Locate the cell with the specified text and output its (x, y) center coordinate. 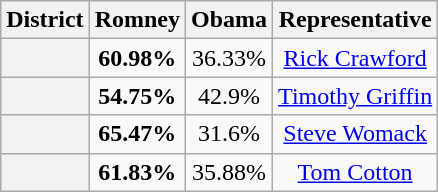
60.98% (137, 58)
Romney (137, 20)
District (45, 20)
Obama (230, 20)
65.47% (137, 134)
31.6% (230, 134)
54.75% (137, 96)
Steve Womack (356, 134)
36.33% (230, 58)
Rick Crawford (356, 58)
Timothy Griffin (356, 96)
35.88% (230, 172)
42.9% (230, 96)
Representative (356, 20)
61.83% (137, 172)
Tom Cotton (356, 172)
